Return the (X, Y) coordinate for the center point of the cell that contains the specified text.  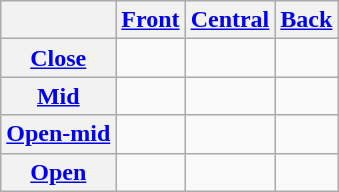
Central (230, 20)
Back (306, 20)
Open (58, 172)
Mid (58, 96)
Front (150, 20)
Open-mid (58, 134)
Close (58, 58)
